Search for the cell housing the specified text and yield its (x, y) center coordinate. 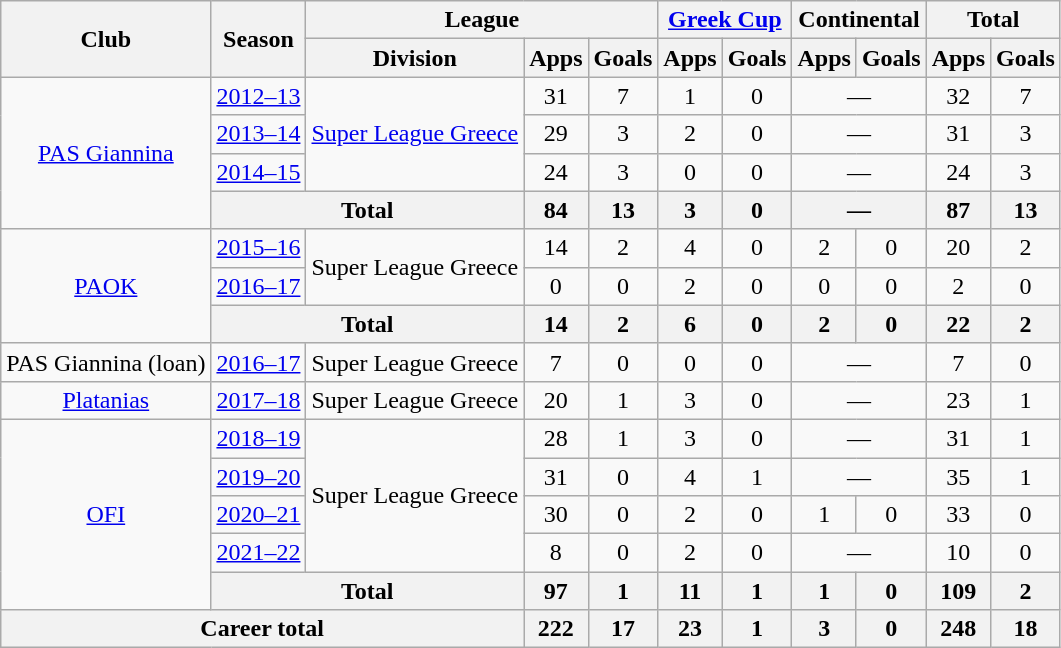
League (482, 20)
109 (958, 591)
35 (958, 477)
30 (556, 515)
17 (623, 629)
Platanias (106, 400)
2013–14 (258, 134)
29 (556, 134)
28 (556, 438)
2015–16 (258, 248)
84 (556, 210)
2019–20 (258, 477)
18 (1026, 629)
87 (958, 210)
2018–19 (258, 438)
2012–13 (258, 96)
Season (258, 39)
10 (958, 553)
11 (690, 591)
2021–22 (258, 553)
Continental (859, 20)
22 (958, 324)
248 (958, 629)
33 (958, 515)
222 (556, 629)
PAS Giannina (106, 153)
2014–15 (258, 172)
2020–21 (258, 515)
32 (958, 96)
PAOK (106, 286)
8 (556, 553)
Club (106, 39)
Greek Cup (725, 20)
Division (415, 58)
PAS Giannina (loan) (106, 362)
2017–18 (258, 400)
6 (690, 324)
97 (556, 591)
OFI (106, 514)
Career total (262, 629)
